From the cell containing the given text, extract its center point as [x, y] coordinate. 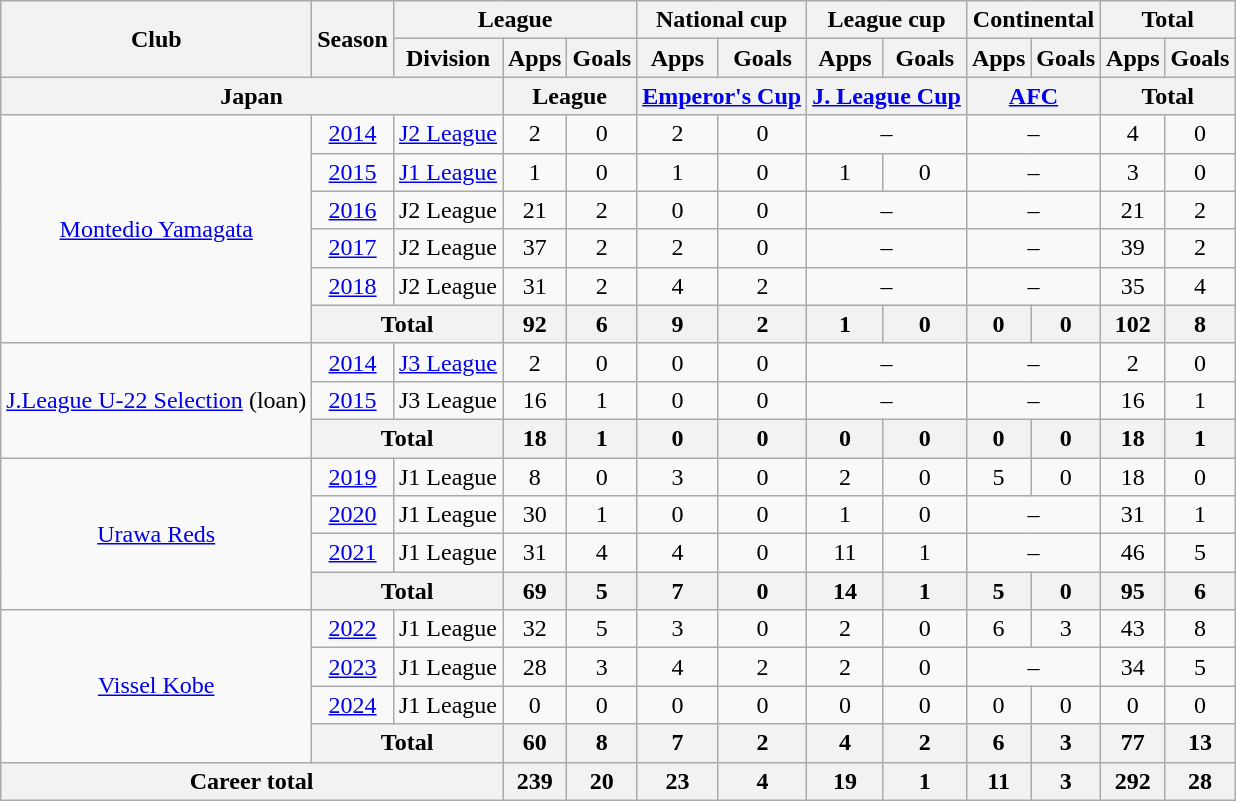
30 [534, 515]
292 [1133, 781]
Club [156, 39]
19 [846, 781]
2023 [353, 667]
95 [1133, 591]
Continental [1033, 20]
34 [1133, 667]
National cup [722, 20]
Vissel Kobe [156, 686]
J.League U-22 Selection (loan) [156, 400]
60 [534, 743]
23 [678, 781]
Japan [252, 96]
2024 [353, 705]
2019 [353, 477]
2018 [353, 286]
14 [846, 591]
League cup [887, 20]
Montedio Yamagata [156, 229]
Division [448, 58]
37 [534, 248]
32 [534, 629]
2020 [353, 515]
43 [1133, 629]
20 [602, 781]
102 [1133, 324]
77 [1133, 743]
69 [534, 591]
239 [534, 781]
AFC [1033, 96]
46 [1133, 553]
Career total [252, 781]
Season [353, 39]
2021 [353, 553]
13 [1200, 743]
2016 [353, 210]
9 [678, 324]
2022 [353, 629]
Urawa Reds [156, 534]
39 [1133, 248]
35 [1133, 286]
92 [534, 324]
2017 [353, 248]
Emperor's Cup [722, 96]
J. League Cup [887, 96]
